Provide the (X, Y) coordinate of the cell's center where the given text is located.  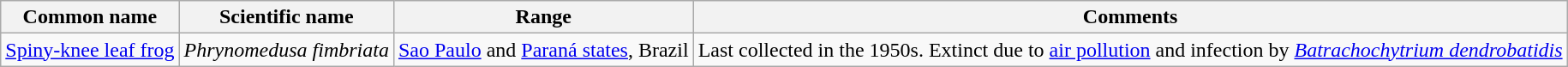
Scientific name (286, 17)
Phrynomedusa fimbriata (286, 50)
Sao Paulo and Paraná states, Brazil (543, 50)
Range (543, 17)
Spiny-knee leaf frog (90, 50)
Common name (90, 17)
Comments (1130, 17)
Last collected in the 1950s. Extinct due to air pollution and infection by Batrachochytrium dendrobatidis (1130, 50)
